Detect which cell encompasses the target text, then output its (x, y) center coordinate. 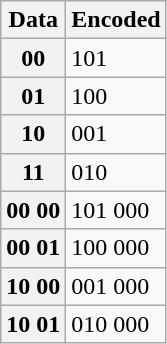
001 000 (116, 286)
100 000 (116, 248)
10 (34, 134)
Encoded (116, 20)
010 000 (116, 324)
01 (34, 96)
00 (34, 58)
100 (116, 96)
101 000 (116, 210)
10 01 (34, 324)
10 00 (34, 286)
00 00 (34, 210)
11 (34, 172)
101 (116, 58)
00 01 (34, 248)
Data (34, 20)
010 (116, 172)
001 (116, 134)
